Locate the cell with the specified text and output its [x, y] center coordinate. 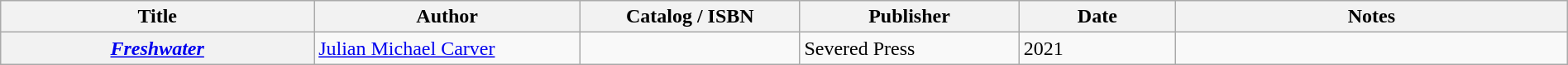
Severed Press [910, 48]
Julian Michael Carver [447, 48]
Notes [1372, 17]
2021 [1097, 48]
Publisher [910, 17]
Catalog / ISBN [690, 17]
Author [447, 17]
Date [1097, 17]
Title [157, 17]
Freshwater [157, 48]
